Provide the (X, Y) coordinate of the cell's center where the given text is located.  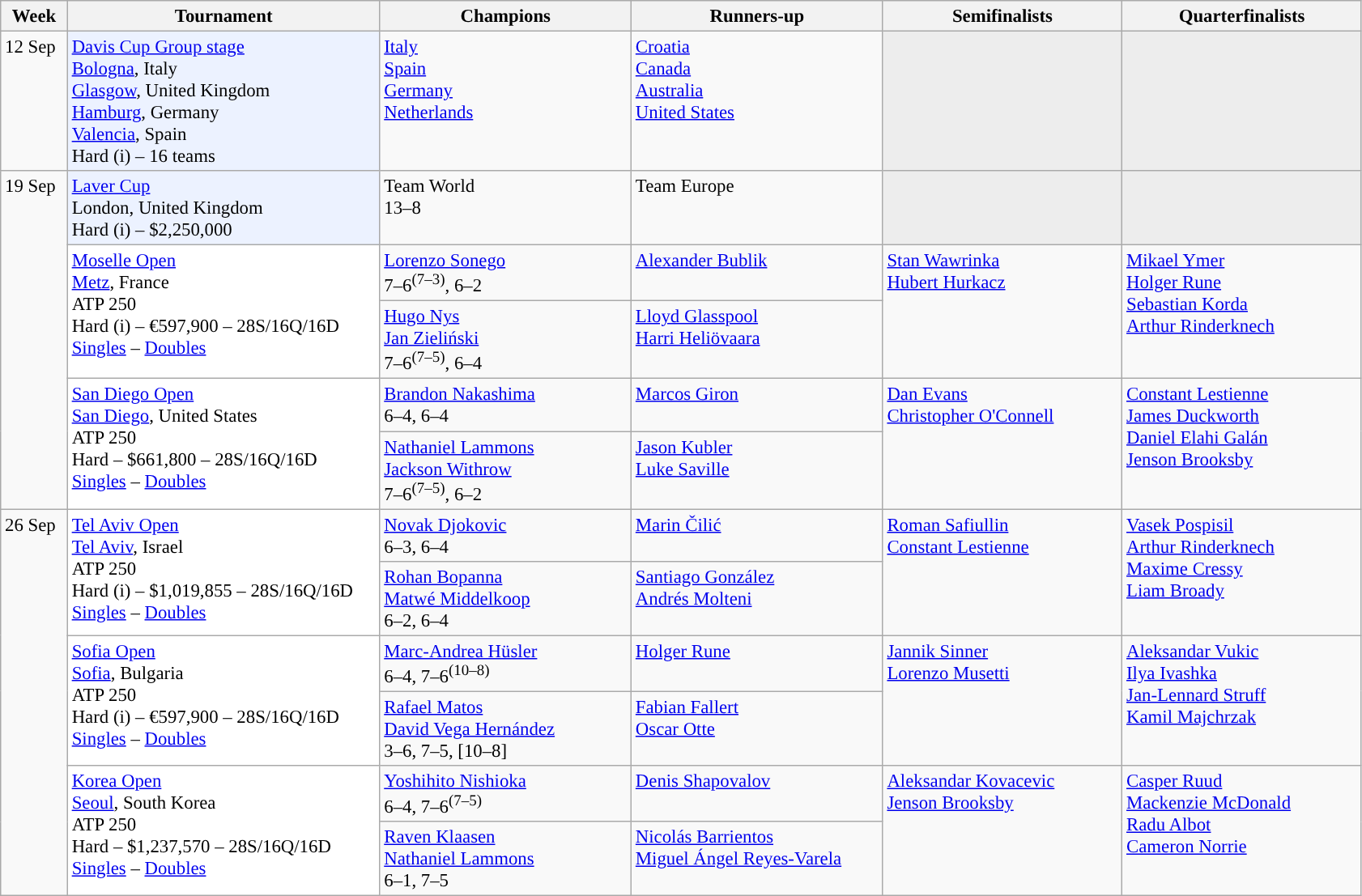
Marin Čilić (758, 536)
Dan Evans Christopher O'Connell (1002, 444)
Sofia Open Sofia, Bulgaria ATP 250 Hard (i) – €597,900 – 28S/16Q/16D Singles – Doubles (223, 701)
Champions (505, 16)
Holger Rune (758, 664)
San Diego Open San Diego, United States ATP 250 Hard – $661,800 – 28S/16Q/16D Singles – Doubles (223, 444)
Mikael Ymer Holger Rune Sebastian Korda Arthur Rinderknech (1242, 312)
Semifinalists (1002, 16)
Team World 13–8 (505, 208)
Stan Wawrinka Hubert Hurkacz (1002, 312)
Quarterfinalists (1242, 16)
Hugo Nys Jan Zieliński 7–6(7–5), 6–4 (505, 340)
Marc-Andrea Hüsler 6–4, 7–6(10–8) (505, 664)
Croatia Canada Australia United States (758, 102)
12 Sep (34, 102)
Lorenzo Sonego7–6(7–3), 6–2 (505, 274)
Fabian Fallert Oscar Otte (758, 728)
19 Sep (34, 340)
Nathaniel Lammons Jackson Withrow 7–6(7–5), 6–2 (505, 470)
Jannik Sinner Lorenzo Musetti (1002, 701)
Casper Ruud Mackenzie McDonald Radu Albot Cameron Norrie (1242, 830)
Davis Cup Group stage Bologna, Italy Glasgow, United Kingdom Hamburg, Germany Valencia, Spain Hard (i) – 16 teams (223, 102)
Constant Lestienne James Duckworth Daniel Elahi Galán Jenson Brooksby (1242, 444)
Tournament (223, 16)
Lloyd Glasspool Harri Heliövaara (758, 340)
Nicolás Barrientos Miguel Ángel Reyes-Varela (758, 859)
Roman Safiullin Constant Lestienne (1002, 572)
Tel Aviv Open Tel Aviv, Israel ATP 250 Hard (i) – $1,019,855 – 28S/16Q/16D Singles – Doubles (223, 572)
Team Europe (758, 208)
Laver Cup London, United Kingdom Hard (i) – $2,250,000 (223, 208)
Novak Djokovic 6–3, 6–4 (505, 536)
Rohan Bopanna Matwé Middelkoop 6–2, 6–4 (505, 598)
Italy Spain Germany Netherlands (505, 102)
Vasek Pospisil Arthur Rinderknech Maxime Cressy Liam Broady (1242, 572)
Rafael Matos David Vega Hernández 3–6, 7–5, [10–8] (505, 728)
Santiago González Andrés Molteni (758, 598)
Moselle Open Metz, France ATP 250 Hard (i) – €597,900 – 28S/16Q/16D Singles – Doubles (223, 312)
Runners-up (758, 16)
Denis Shapovalov (758, 793)
Korea Open Seoul, South Korea ATP 250 Hard – $1,237,570 – 28S/16Q/16D Singles – Doubles (223, 830)
Yoshihito Nishioka 6–4, 7–6(7–5) (505, 793)
Marcos Giron (758, 405)
26 Sep (34, 703)
Aleksandar Vukic Ilya Ivashka Jan-Lennard Struff Kamil Majchrzak (1242, 701)
Alexander Bublik (758, 274)
Brandon Nakashima6–4, 6–4 (505, 405)
Aleksandar Kovacevic Jenson Brooksby (1002, 830)
Week (34, 16)
Raven Klaasen Nathaniel Lammons 6–1, 7–5 (505, 859)
Jason Kubler Luke Saville (758, 470)
